For the text-containing cell, return its midpoint in [x, y] coordinate format. 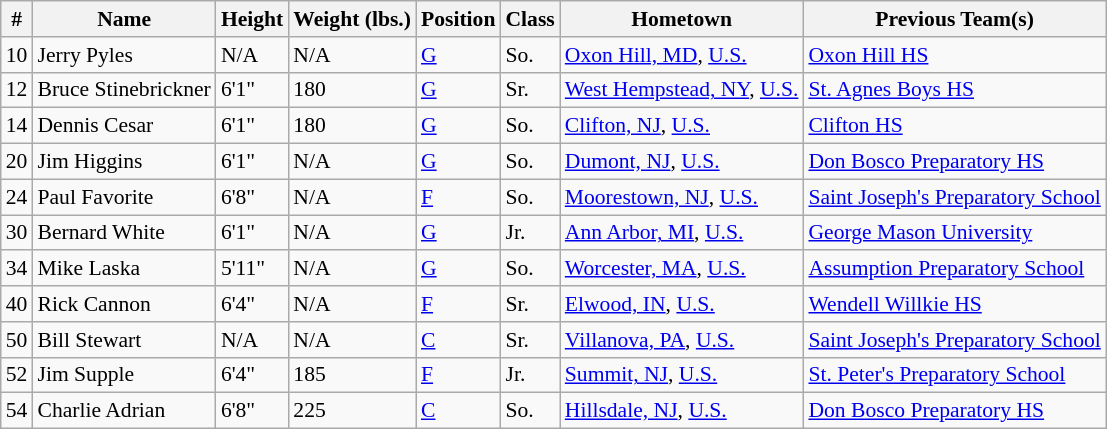
54 [17, 411]
Worcester, MA, U.S. [682, 269]
Jim Supple [124, 375]
5'11" [252, 269]
30 [17, 233]
Dumont, NJ, U.S. [682, 162]
Height [252, 19]
Mike Laska [124, 269]
34 [17, 269]
Name [124, 19]
George Mason University [954, 233]
Jerry Pyles [124, 55]
20 [17, 162]
Oxon Hill HS [954, 55]
14 [17, 126]
Assumption Preparatory School [954, 269]
Elwood, IN, U.S. [682, 304]
24 [17, 197]
West Hempstead, NY, U.S. [682, 90]
52 [17, 375]
Wendell Willkie HS [954, 304]
12 [17, 90]
Hillsdale, NJ, U.S. [682, 411]
St. Agnes Boys HS [954, 90]
225 [352, 411]
Position [458, 19]
Dennis Cesar [124, 126]
Bruce Stinebrickner [124, 90]
Class [530, 19]
Bill Stewart [124, 340]
Previous Team(s) [954, 19]
50 [17, 340]
Villanova, PA, U.S. [682, 340]
Moorestown, NJ, U.S. [682, 197]
Rick Cannon [124, 304]
Weight (lbs.) [352, 19]
# [17, 19]
Paul Favorite [124, 197]
Clifton HS [954, 126]
40 [17, 304]
Oxon Hill, MD, U.S. [682, 55]
Ann Arbor, MI, U.S. [682, 233]
Summit, NJ, U.S. [682, 375]
Charlie Adrian [124, 411]
Jim Higgins [124, 162]
Clifton, NJ, U.S. [682, 126]
St. Peter's Preparatory School [954, 375]
185 [352, 375]
Bernard White [124, 233]
Hometown [682, 19]
10 [17, 55]
